Find where the given text appears and provide that cell's center as [X, Y] coordinate. 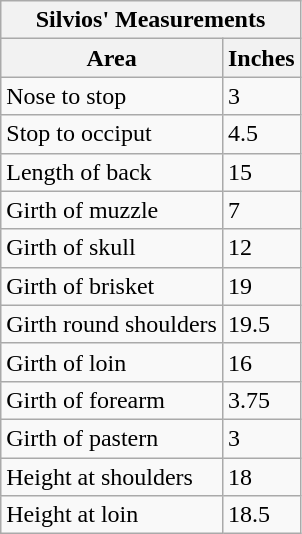
Stop to occiput [112, 134]
Girth of brisket [112, 286]
12 [261, 248]
Girth of muzzle [112, 210]
Girth round shoulders [112, 324]
Nose to stop [112, 96]
Height at loin [112, 515]
19 [261, 286]
16 [261, 362]
Girth of loin [112, 362]
Girth of skull [112, 248]
7 [261, 210]
Inches [261, 58]
Girth of pastern [112, 438]
Length of back [112, 172]
18 [261, 477]
4.5 [261, 134]
18.5 [261, 515]
Silvios' Measurements [150, 20]
Area [112, 58]
19.5 [261, 324]
Girth of forearm [112, 400]
3.75 [261, 400]
15 [261, 172]
Height at shoulders [112, 477]
